Return the [X, Y] coordinate for the center point of the cell that contains the specified text.  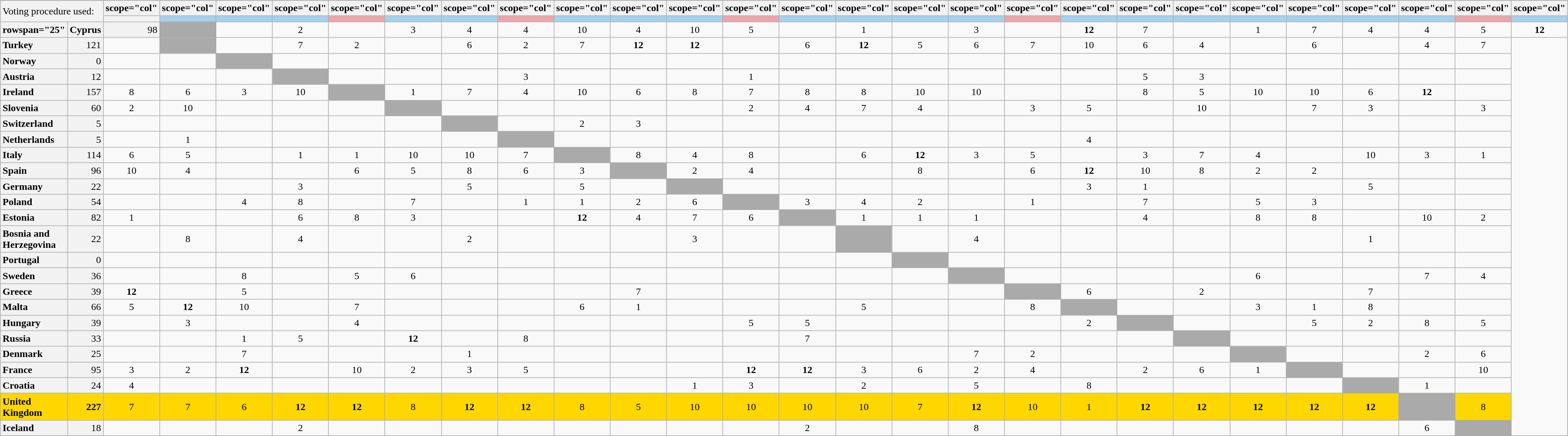
Croatia [34, 385]
24 [86, 385]
18 [86, 428]
82 [86, 218]
Turkey [34, 45]
60 [86, 108]
96 [86, 170]
Germany [34, 187]
Iceland [34, 428]
Spain [34, 170]
rowspan="25" [34, 30]
Sweden [34, 276]
95 [86, 370]
54 [86, 202]
France [34, 370]
36 [86, 276]
114 [86, 155]
Slovenia [34, 108]
Malta [34, 307]
Poland [34, 202]
Greece [34, 291]
Austria [34, 77]
Hungary [34, 323]
Voting procedure used: [52, 11]
121 [86, 45]
Denmark [34, 354]
Norway [34, 61]
Cyprus [86, 30]
Estonia [34, 218]
Netherlands [34, 139]
98 [132, 30]
Russia [34, 338]
United Kingdom [34, 407]
Bosnia and Herzegovina [34, 239]
33 [86, 338]
66 [86, 307]
Portugal [34, 260]
25 [86, 354]
Ireland [34, 92]
157 [86, 92]
Switzerland [34, 124]
Italy [34, 155]
227 [86, 407]
